Return (X, Y) of the center of cell containing provided text 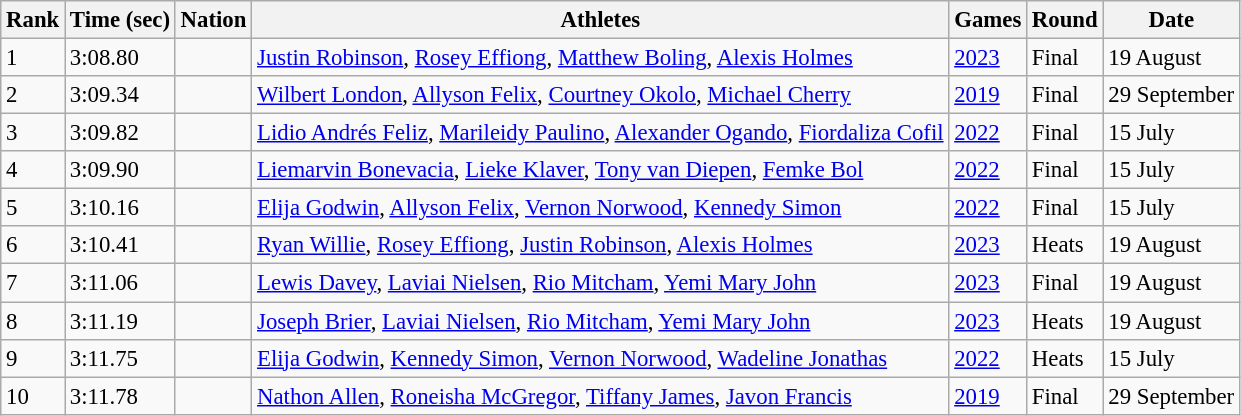
3 (33, 133)
3:09.90 (120, 170)
8 (33, 321)
Rank (33, 20)
1 (33, 58)
Liemarvin Bonevacia, Lieke Klaver, Tony van Diepen, Femke Bol (600, 170)
3:09.34 (120, 95)
Games (988, 20)
Justin Robinson, Rosey Effiong, Matthew Boling, Alexis Holmes (600, 58)
Elija Godwin, Kennedy Simon, Vernon Norwood, Wadeline Jonathas (600, 358)
Date (1171, 20)
Elija Godwin, Allyson Felix, Vernon Norwood, Kennedy Simon (600, 208)
3:11.75 (120, 358)
2 (33, 95)
10 (33, 396)
4 (33, 170)
9 (33, 358)
3:09.82 (120, 133)
Wilbert London, Allyson Felix, Courtney Okolo, Michael Cherry (600, 95)
3:11.06 (120, 283)
Nathon Allen, Roneisha McGregor, Tiffany James, Javon Francis (600, 396)
3:10.41 (120, 245)
3:11.78 (120, 396)
6 (33, 245)
7 (33, 283)
3:11.19 (120, 321)
Lewis Davey, Laviai Nielsen, Rio Mitcham, Yemi Mary John (600, 283)
3:08.80 (120, 58)
Ryan Willie, Rosey Effiong, Justin Robinson, Alexis Holmes (600, 245)
Round (1065, 20)
Lidio Andrés Feliz, Marileidy Paulino, Alexander Ogando, Fiordaliza Cofil (600, 133)
Nation (213, 20)
5 (33, 208)
Joseph Brier, Laviai Nielsen, Rio Mitcham, Yemi Mary John (600, 321)
Athletes (600, 20)
3:10.16 (120, 208)
Time (sec) (120, 20)
